Determine the [X, Y] coordinate at the center of the cell enclosing the given text.  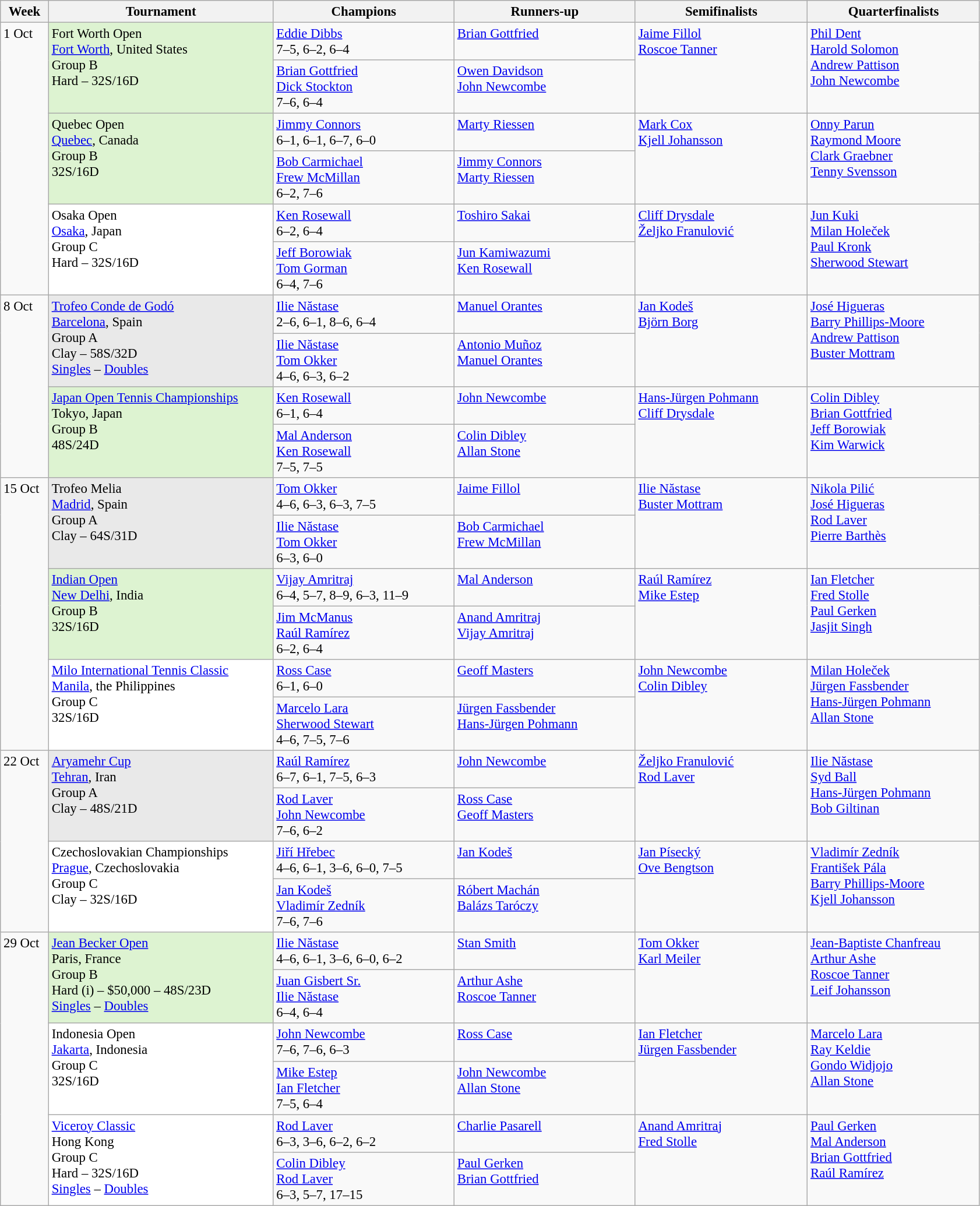
Ross Case Geoff Masters [545, 815]
Jan Kodeš Vladimír Zedník 7–6, 7–6 [364, 906]
Colin Dibley Rod Laver 6–3, 5–7, 17–15 [364, 1179]
José Higueras Barry Phillips-Moore Andrew Pattison Buster Mottram [894, 341]
Jimmy Connors 6–1, 6–1, 6–7, 6–0 [364, 133]
Owen Davidson John Newcombe [545, 87]
Bob Carmichael Frew McMillan [545, 542]
Onny Parun Raymond Moore Clark Graebner Tenny Svensson [894, 159]
Trofeo Conde de Godó Barcelona, Spain Group A Clay – 58S/32D Singles – Doubles [161, 341]
Milo International Tennis Classic Manila, the Philippines Group C 32S/16D [161, 705]
Ken Rosewall 6–2, 6–4 [364, 224]
Ilie Năstase Tom Okker 4–6, 6–3, 6–2 [364, 360]
Jun Kuki Milan Holeček Paul Kronk Sherwood Stewart [894, 250]
Jimmy Connors Marty Riessen [545, 178]
Marcelo Lara Sherwood Stewart 4–6, 7–5, 7–6 [364, 724]
Toshiro Sakai [545, 224]
John Newcombe Allan Stone [545, 1088]
Ken Rosewall 6–1, 6–4 [364, 405]
22 Oct [24, 841]
Jeff Borowiak Tom Gorman 6–4, 7–6 [364, 269]
Jaime Fillol [545, 496]
Brian Gottfried [545, 42]
Jim McManus Raúl Ramírez 6–2, 6–4 [364, 633]
Róbert Machán Balázs Taróczy [545, 906]
Semifinalists [721, 12]
Paul Gerken Mal Anderson Brian Gottfried Raúl Ramírez [894, 1160]
Ian Fletcher Jürgen Fassbender [721, 1069]
Champions [364, 12]
Colin Dibley Brian Gottfried Jeff Borowiak Kim Warwick [894, 432]
Jean Becker Open Paris, France Group B Hard (i) – $50,000 – 48S/23D Singles – Doubles [161, 978]
Trofeo Melia Madrid, Spain Group A Clay – 64S/31D [161, 523]
Osaka Open Osaka, Japan Group C Hard – 32S/16D [161, 250]
Rod Laver 6–3, 3–6, 6–2, 6–2 [364, 1134]
Vladimír Zedník František Pála Barry Phillips-Moore Kjell Johansson [894, 887]
Ross Case 6–1, 6–0 [364, 678]
Vijay Amritraj 6–4, 5–7, 8–9, 6–3, 11–9 [364, 587]
Brian Gottfried Dick Stockton 7–6, 6–4 [364, 87]
Tournament [161, 12]
Jun Kamiwazumi Ken Rosewall [545, 269]
Jan Písecký Ove Bengtson [721, 887]
Ilie Năstase Buster Mottram [721, 523]
Fort Worth Open Fort Worth, United States Group B Hard – 32S/16D [161, 68]
Milan Holeček Jürgen Fassbender Hans-Jürgen Pohmann Allan Stone [894, 705]
Jean-Baptiste Chanfreau Arthur Ashe Roscoe Tanner Leif Johansson [894, 978]
Raúl Ramírez 6–7, 6–1, 7–5, 6–3 [364, 769]
Marcelo Lara Ray Keldie Gondo Widjojo Allan Stone [894, 1069]
Charlie Pasarell [545, 1134]
Mike Estep Ian Fletcher 7–5, 6–4 [364, 1088]
Week [24, 12]
Jan Kodeš Björn Borg [721, 341]
Ilie Năstase 2–6, 6–1, 8–6, 6–4 [364, 315]
Runners-up [545, 12]
Arthur Ashe Roscoe Tanner [545, 997]
Mark Cox Kjell Johansson [721, 159]
Raúl Ramírez Mike Estep [721, 614]
Mal Anderson Ken Rosewall 7–5, 7–5 [364, 451]
Quarterfinalists [894, 12]
John Newcombe 7–6, 7–6, 6–3 [364, 1043]
Paul Gerken Brian Gottfried [545, 1179]
8 Oct [24, 386]
Jiří Hřebec 4–6, 6–1, 3–6, 6–0, 7–5 [364, 860]
Anand Amritraj Vijay Amritraj [545, 633]
Manuel Orantes [545, 315]
Bob Carmichael Frew McMillan 6–2, 7–6 [364, 178]
Jan Kodeš [545, 860]
Stan Smith [545, 951]
Ross Case [545, 1043]
Colin Dibley Allan Stone [545, 451]
Željko Franulović Rod Laver [721, 796]
Cliff Drysdale Željko Franulović [721, 250]
Viceroy Classic Hong Kong Group C Hard – 32S/16D Singles – Doubles [161, 1160]
Antonio Muñoz Manuel Orantes [545, 360]
Mal Anderson [545, 587]
Geoff Masters [545, 678]
Indonesia Open Jakarta, Indonesia Group C 32S/16D [161, 1069]
15 Oct [24, 614]
Tom Okker 4–6, 6–3, 6–3, 7–5 [364, 496]
Anand Amritraj Fred Stolle [721, 1160]
Marty Riessen [545, 133]
Nikola Pilić José Higueras Rod Laver Pierre Barthès [894, 523]
Indian Open New Delhi, India Group B 32S/16D [161, 614]
Juan Gisbert Sr. Ilie Năstase 6–4, 6–4 [364, 997]
Quebec Open Quebec, Canada Group B 32S/16D [161, 159]
Phil Dent Harold Solomon Andrew Pattison John Newcombe [894, 68]
Tom Okker Karl Meiler [721, 978]
John Newcombe Colin Dibley [721, 705]
Aryamehr Cup Tehran, Iran Group A Clay – 48S/21D [161, 796]
Ilie Năstase 4–6, 6–1, 3–6, 6–0, 6–2 [364, 951]
Ian Fletcher Fred Stolle Paul Gerken Jasjit Singh [894, 614]
Japan Open Tennis Championships Tokyo, Japan Group B 48S/24D [161, 432]
Jaime Fillol Roscoe Tanner [721, 68]
Jürgen Fassbender Hans-Jürgen Pohmann [545, 724]
29 Oct [24, 1069]
Rod Laver John Newcombe 7–6, 6–2 [364, 815]
Hans-Jürgen Pohmann Cliff Drysdale [721, 432]
Ilie Năstase Tom Okker 6–3, 6–0 [364, 542]
1 Oct [24, 160]
Czechoslovakian Championships Prague, Czechoslovakia Group C Clay – 32S/16D [161, 887]
Ilie Năstase Syd Ball Hans-Jürgen Pohmann Bob Giltinan [894, 796]
Eddie Dibbs 7–5, 6–2, 6–4 [364, 42]
